Scan for the cell matching the given text and deliver its [X, Y] coordinate at center. 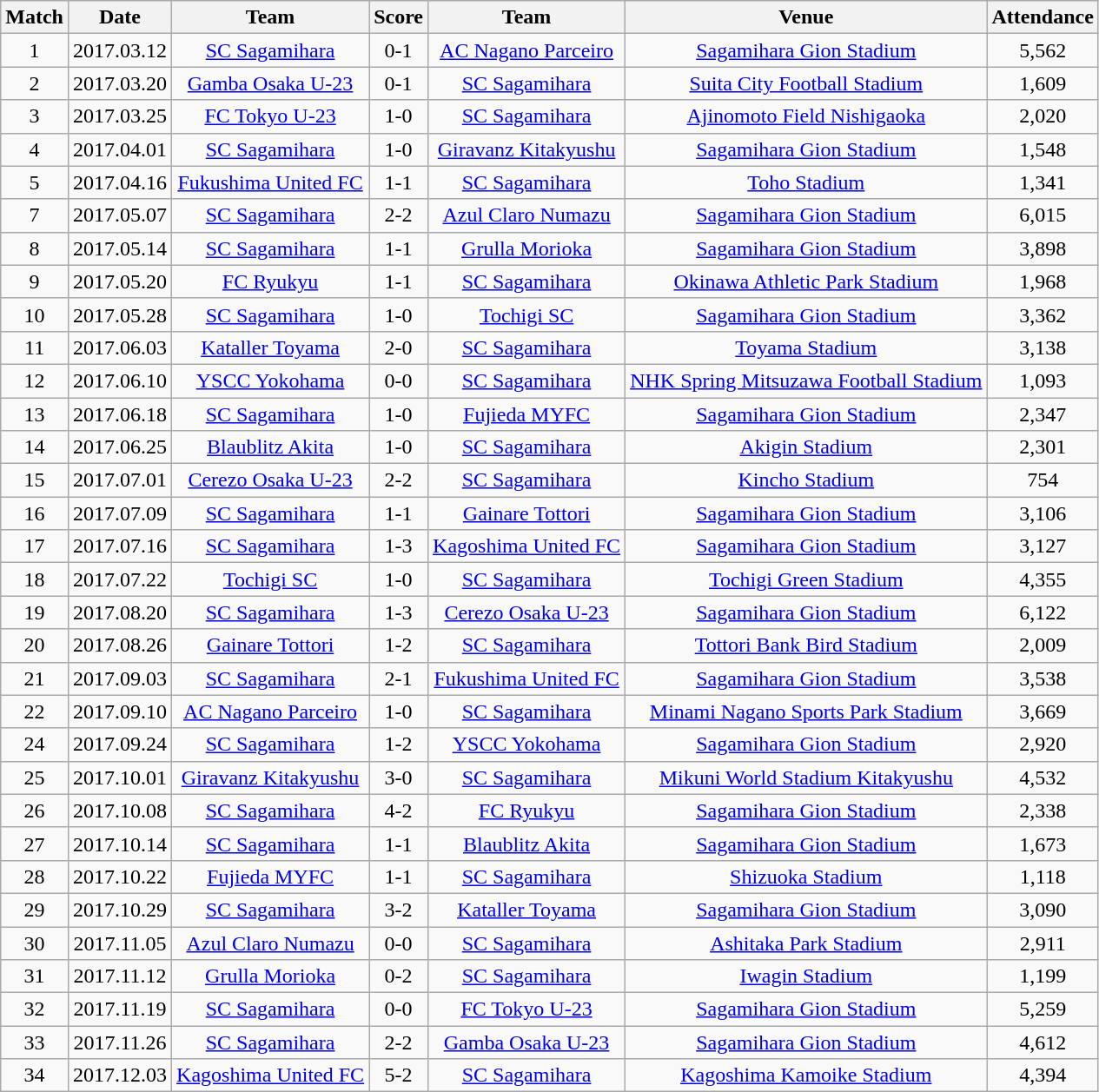
5-2 [399, 1075]
2017.05.28 [120, 314]
25 [35, 778]
Mikuni World Stadium Kitakyushu [806, 778]
Match [35, 17]
7 [35, 215]
2,920 [1043, 745]
2017.06.10 [120, 381]
2017.08.20 [120, 612]
6,122 [1043, 612]
19 [35, 612]
Tochigi Green Stadium [806, 579]
2017.10.14 [120, 844]
1,548 [1043, 149]
2,338 [1043, 811]
34 [35, 1075]
2,020 [1043, 116]
754 [1043, 480]
2017.11.12 [120, 976]
8 [35, 248]
2,009 [1043, 645]
2017.11.26 [120, 1042]
Kincho Stadium [806, 480]
2 [35, 83]
2-1 [399, 678]
6,015 [1043, 215]
12 [35, 381]
1 [35, 50]
3-2 [399, 910]
2,301 [1043, 447]
2017.09.03 [120, 678]
15 [35, 480]
28 [35, 877]
2017.06.03 [120, 347]
2017.10.29 [120, 910]
Toyama Stadium [806, 347]
9 [35, 281]
2017.08.26 [120, 645]
22 [35, 711]
2017.03.20 [120, 83]
2017.03.25 [120, 116]
1,609 [1043, 83]
2017.07.01 [120, 480]
26 [35, 811]
Tottori Bank Bird Stadium [806, 645]
3-0 [399, 778]
2017.05.20 [120, 281]
Akigin Stadium [806, 447]
4,532 [1043, 778]
1,673 [1043, 844]
4,612 [1043, 1042]
5,562 [1043, 50]
5,259 [1043, 1009]
2017.04.16 [120, 182]
3,669 [1043, 711]
2017.06.25 [120, 447]
Kagoshima Kamoike Stadium [806, 1075]
1,968 [1043, 281]
30 [35, 943]
21 [35, 678]
2017.09.10 [120, 711]
2017.11.05 [120, 943]
2017.10.01 [120, 778]
3 [35, 116]
2017.09.24 [120, 745]
4,394 [1043, 1075]
2017.07.09 [120, 513]
Score [399, 17]
3,127 [1043, 546]
2017.06.18 [120, 414]
13 [35, 414]
1,093 [1043, 381]
2017.12.03 [120, 1075]
NHK Spring Mitsuzawa Football Stadium [806, 381]
3,106 [1043, 513]
2017.07.16 [120, 546]
Ajinomoto Field Nishigaoka [806, 116]
2017.05.07 [120, 215]
0-2 [399, 976]
24 [35, 745]
Suita City Football Stadium [806, 83]
1,118 [1043, 877]
18 [35, 579]
32 [35, 1009]
Attendance [1043, 17]
2017.05.14 [120, 248]
29 [35, 910]
20 [35, 645]
4,355 [1043, 579]
3,538 [1043, 678]
10 [35, 314]
2,347 [1043, 414]
3,362 [1043, 314]
2017.11.19 [120, 1009]
2017.07.22 [120, 579]
Date [120, 17]
Toho Stadium [806, 182]
5 [35, 182]
33 [35, 1042]
4-2 [399, 811]
3,090 [1043, 910]
1,341 [1043, 182]
11 [35, 347]
31 [35, 976]
2017.03.12 [120, 50]
14 [35, 447]
3,898 [1043, 248]
Venue [806, 17]
1,199 [1043, 976]
16 [35, 513]
Shizuoka Stadium [806, 877]
Minami Nagano Sports Park Stadium [806, 711]
2017.10.08 [120, 811]
Okinawa Athletic Park Stadium [806, 281]
27 [35, 844]
Ashitaka Park Stadium [806, 943]
17 [35, 546]
2017.04.01 [120, 149]
4 [35, 149]
2,911 [1043, 943]
2017.10.22 [120, 877]
2-0 [399, 347]
3,138 [1043, 347]
Iwagin Stadium [806, 976]
